Provide the [x, y] coordinate of the cell's center where the given text is located.  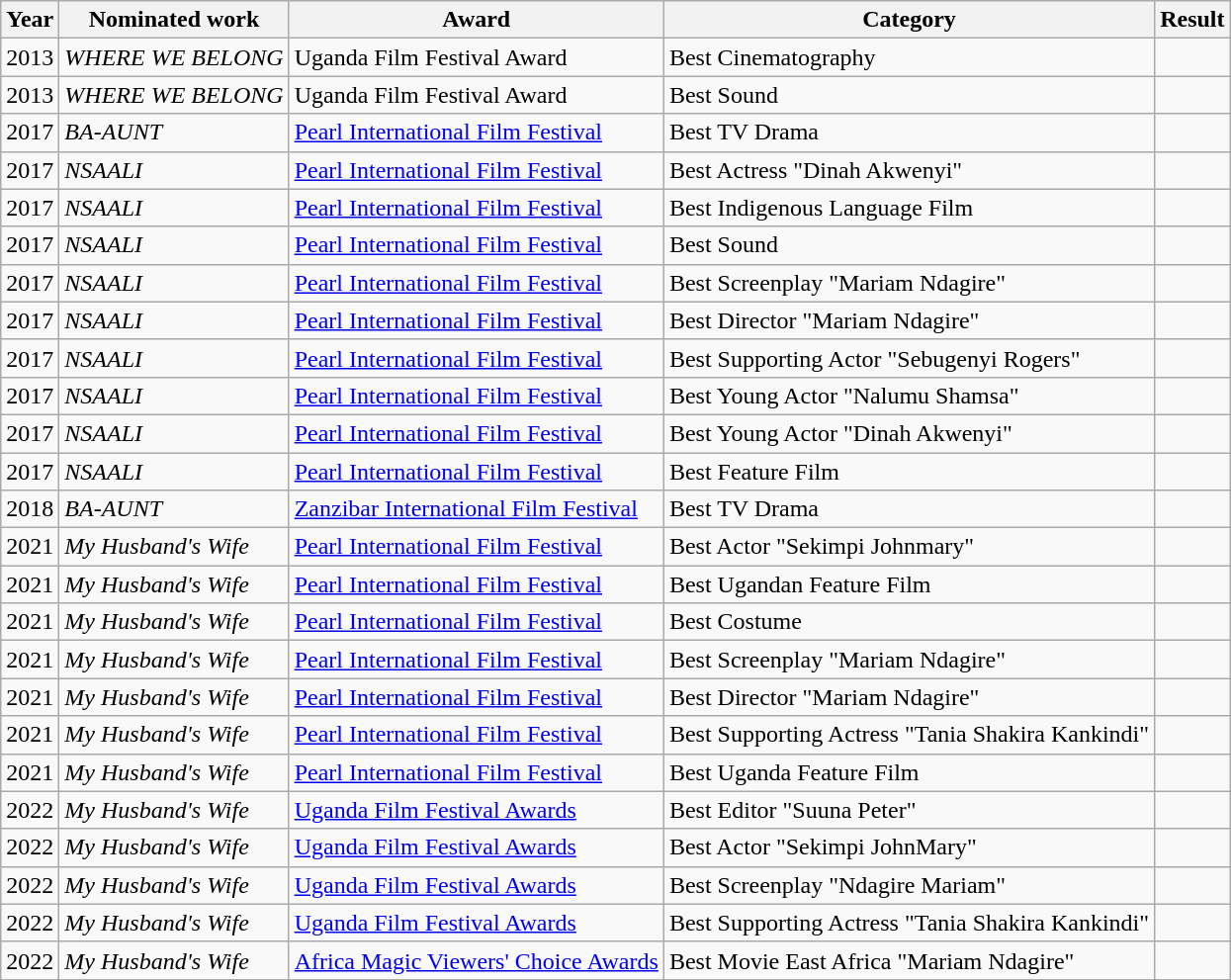
Best Ugandan Feature Film [909, 584]
Africa Magic Viewers' Choice Awards [477, 960]
Nominated work [174, 20]
Best Uganda Feature Film [909, 772]
Best Actor "Sekimpi Johnmary" [909, 547]
Award [477, 20]
Best Young Actor "Dinah Akwenyi" [909, 433]
Best Young Actor "Nalumu Shamsa" [909, 396]
Best Costume [909, 622]
2018 [30, 509]
Best Cinematography [909, 57]
Zanzibar International Film Festival [477, 509]
Best Feature Film [909, 472]
Best Supporting Actor "Sebugenyi Rogers" [909, 358]
Best Actress "Dinah Akwenyi" [909, 170]
Result [1192, 20]
Best Indigenous Language Film [909, 208]
Best Movie East Africa "Mariam Ndagire" [909, 960]
Category [909, 20]
Year [30, 20]
Best Actor "Sekimpi JohnMary" [909, 847]
Best Screenplay "Ndagire Mariam" [909, 885]
Best Editor "Suuna Peter" [909, 810]
